Output the (x, y) coordinate of the center of the cell containing the given text.  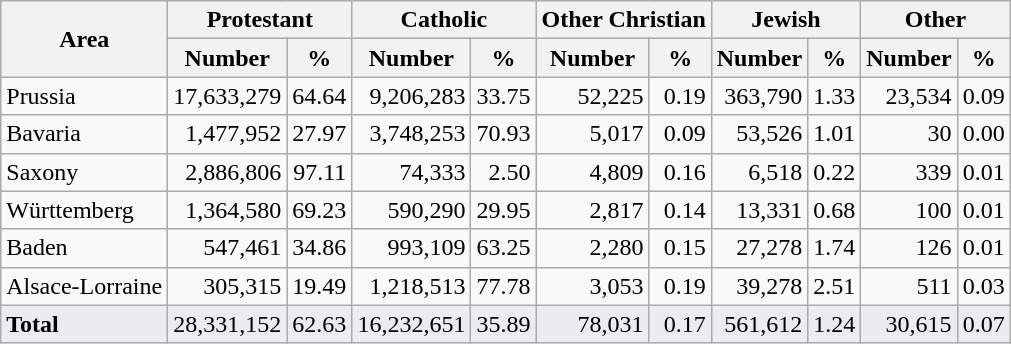
27,278 (759, 248)
16,232,651 (412, 324)
1.74 (834, 248)
Other Christian (624, 20)
33.75 (504, 96)
590,290 (412, 210)
3,053 (592, 286)
1.33 (834, 96)
1,218,513 (412, 286)
53,526 (759, 134)
77.78 (504, 286)
2,886,806 (228, 172)
0.16 (680, 172)
78,031 (592, 324)
5,017 (592, 134)
97.11 (320, 172)
28,331,152 (228, 324)
2,280 (592, 248)
0.00 (984, 134)
1.24 (834, 324)
1,477,952 (228, 134)
2,817 (592, 210)
30,615 (909, 324)
Bavaria (84, 134)
Saxony (84, 172)
0.14 (680, 210)
4,809 (592, 172)
35.89 (504, 324)
9,206,283 (412, 96)
1.01 (834, 134)
Prussia (84, 96)
39,278 (759, 286)
6,518 (759, 172)
64.64 (320, 96)
Jewish (786, 20)
34.86 (320, 248)
1,364,580 (228, 210)
511 (909, 286)
Protestant (260, 20)
0.07 (984, 324)
29.95 (504, 210)
0.68 (834, 210)
561,612 (759, 324)
547,461 (228, 248)
3,748,253 (412, 134)
62.63 (320, 324)
23,534 (909, 96)
63.25 (504, 248)
0.22 (834, 172)
0.03 (984, 286)
993,109 (412, 248)
19.49 (320, 286)
Catholic (444, 20)
363,790 (759, 96)
2.50 (504, 172)
Baden (84, 248)
0.17 (680, 324)
Other (936, 20)
126 (909, 248)
69.23 (320, 210)
Württemberg (84, 210)
27.97 (320, 134)
0.15 (680, 248)
339 (909, 172)
305,315 (228, 286)
2.51 (834, 286)
30 (909, 134)
52,225 (592, 96)
13,331 (759, 210)
Total (84, 324)
Alsace-Lorraine (84, 286)
74,333 (412, 172)
17,633,279 (228, 96)
70.93 (504, 134)
100 (909, 210)
Area (84, 39)
